From the cell containing the given text, extract its center point as [x, y] coordinate. 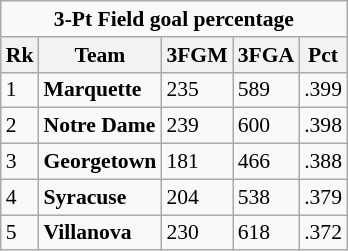
589 [266, 90]
Pct [323, 55]
Marquette [100, 90]
.399 [323, 90]
3 [20, 162]
2 [20, 126]
Syracuse [100, 197]
.372 [323, 233]
Rk [20, 55]
.398 [323, 126]
3FGM [196, 55]
Notre Dame [100, 126]
4 [20, 197]
5 [20, 233]
.388 [323, 162]
3-Pt Field goal percentage [174, 19]
230 [196, 233]
1 [20, 90]
Team [100, 55]
600 [266, 126]
204 [196, 197]
3FGA [266, 55]
239 [196, 126]
181 [196, 162]
.379 [323, 197]
466 [266, 162]
618 [266, 233]
235 [196, 90]
Georgetown [100, 162]
Villanova [100, 233]
538 [266, 197]
